Return [X, Y] of the center of cell containing provided text 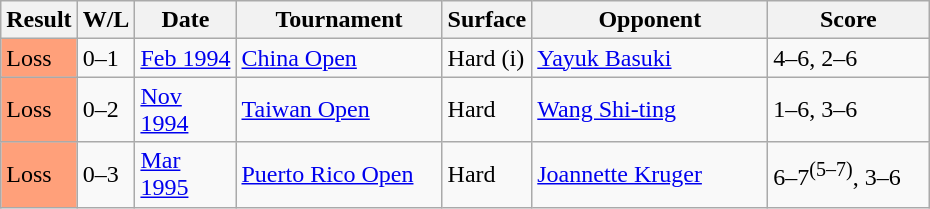
4–6, 2–6 [848, 58]
0–1 [106, 58]
Joannette Kruger [650, 174]
Mar 1995 [186, 174]
6–7(5–7), 3–6 [848, 174]
Taiwan Open [339, 110]
0–2 [106, 110]
0–3 [106, 174]
1–6, 3–6 [848, 110]
Date [186, 20]
Wang Shi-ting [650, 110]
Tournament [339, 20]
China Open [339, 58]
Result [39, 20]
Puerto Rico Open [339, 174]
Hard (i) [487, 58]
Yayuk Basuki [650, 58]
Score [848, 20]
Nov 1994 [186, 110]
W/L [106, 20]
Feb 1994 [186, 58]
Opponent [650, 20]
Surface [487, 20]
